Determine the [X, Y] coordinate at the center of the cell enclosing the given text.  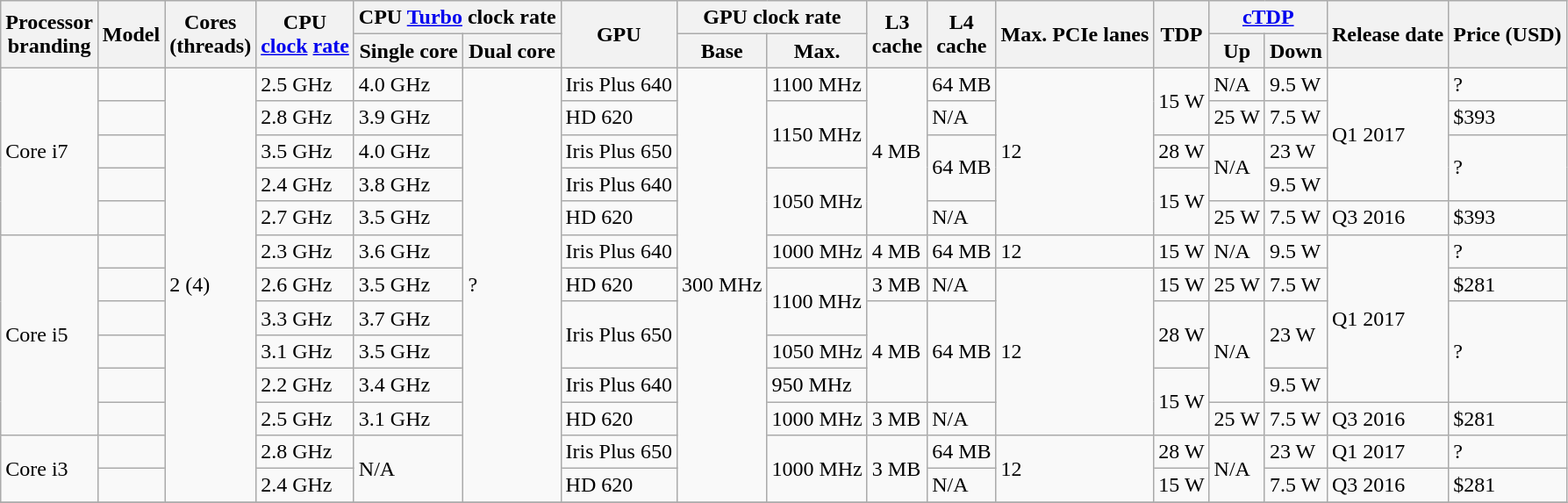
2.3 GHz [305, 251]
Core i3 [49, 469]
Model [131, 34]
Processorbranding [49, 34]
Up [1237, 51]
2.2 GHz [305, 384]
GPU clock rate [772, 18]
CPUclock rate [305, 34]
Max. PCIe lanes [1075, 34]
3.7 GHz [409, 318]
2.6 GHz [305, 284]
CPU Turbo clock rate [457, 18]
2 (4) [211, 284]
2.7 GHz [305, 218]
3.9 GHz [409, 118]
3.3 GHz [305, 318]
300 MHz [721, 284]
Down [1295, 51]
Core i7 [49, 151]
Core i5 [49, 334]
Price (USD) [1507, 34]
Single core [409, 51]
Max. [817, 51]
Cores(threads) [211, 34]
GPU [619, 34]
3.8 GHz [409, 184]
3.6 GHz [409, 251]
3.4 GHz [409, 384]
L3cache [897, 34]
Release date [1387, 34]
Base [721, 51]
1150 MHz [817, 134]
L4cache [962, 34]
TDP [1181, 34]
950 MHz [817, 384]
cTDP [1268, 18]
Dual core [512, 51]
